Identify which cell holds the provided text, then report its [x, y] central coordinate. 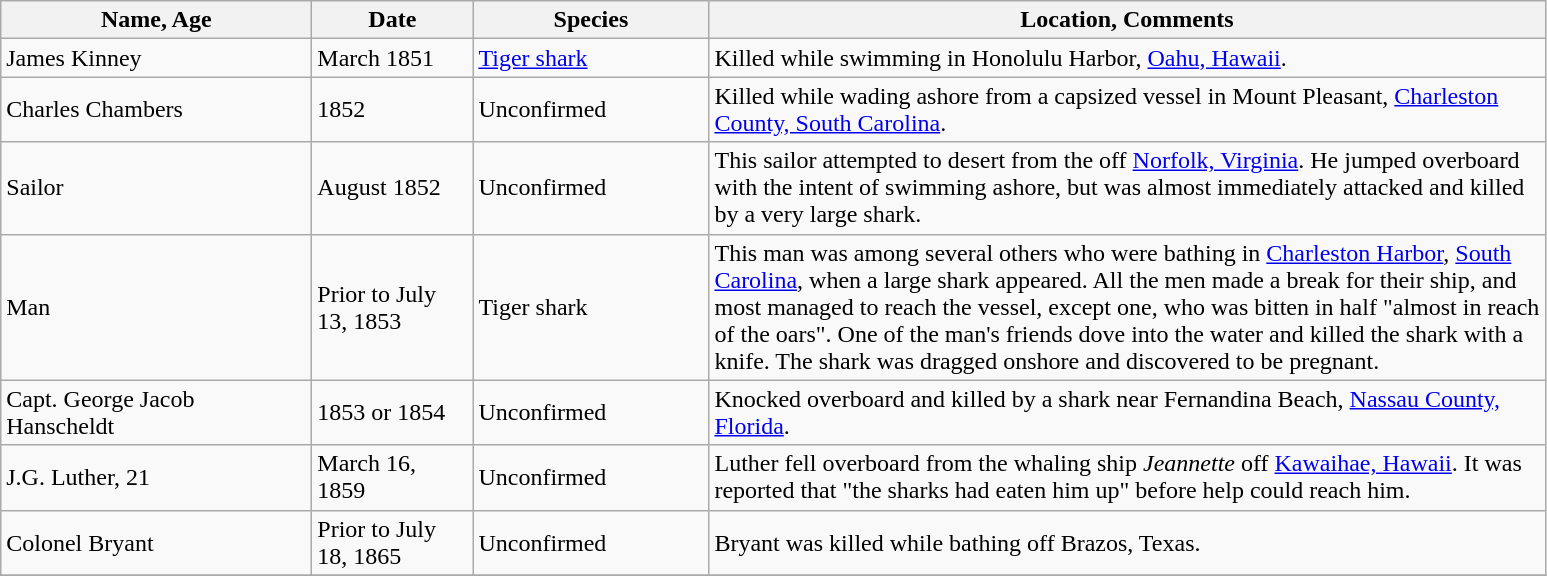
Charles Chambers [156, 110]
August 1852 [392, 188]
Man [156, 307]
1853 or 1854 [392, 412]
Capt. George Jacob Hanscheldt [156, 412]
Colonel Bryant [156, 542]
March 1851 [392, 58]
Knocked overboard and killed by a shark near Fernandina Beach, Nassau County, Florida. [1127, 412]
Sailor [156, 188]
Killed while swimming in Honolulu Harbor, Oahu, Hawaii. [1127, 58]
Killed while wading ashore from a capsized vessel in Mount Pleasant, Charleston County, South Carolina. [1127, 110]
Name, Age [156, 20]
Date [392, 20]
Species [591, 20]
James Kinney [156, 58]
1852 [392, 110]
Location, Comments [1127, 20]
March 16, 1859 [392, 478]
Prior to July 13, 1853 [392, 307]
Bryant was killed while bathing off Brazos, Texas. [1127, 542]
Prior to July 18, 1865 [392, 542]
J.G. Luther, 21 [156, 478]
